Locate the cell with the specified text and output its [x, y] center coordinate. 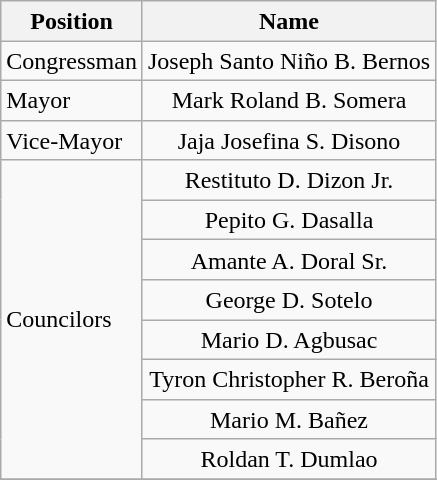
Joseph Santo Niño B. Bernos [288, 61]
Jaja Josefina S. Disono [288, 140]
Councilors [72, 320]
Pepito G. Dasalla [288, 220]
Roldan T. Dumlao [288, 459]
Mario M. Bañez [288, 419]
Mayor [72, 100]
Restituto D. Dizon Jr. [288, 180]
Congressman [72, 61]
Amante A. Doral Sr. [288, 260]
Mark Roland B. Somera [288, 100]
George D. Sotelo [288, 300]
Mario D. Agbusac [288, 340]
Tyron Christopher R. Beroña [288, 379]
Vice-Mayor [72, 140]
Name [288, 21]
Position [72, 21]
